Search for the cell housing the specified text and yield its (x, y) center coordinate. 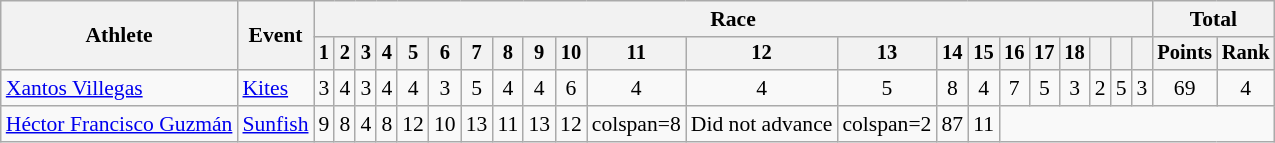
69 (1184, 88)
Kites (275, 88)
Athlete (120, 36)
Points (1184, 54)
16 (1014, 54)
18 (1074, 54)
Event (275, 36)
Rank (1246, 54)
Did not advance (762, 124)
Héctor Francisco Guzmán (120, 124)
Total (1213, 19)
15 (984, 54)
Sunfish (275, 124)
Race (734, 19)
colspan=2 (886, 124)
14 (952, 54)
colspan=8 (636, 124)
17 (1044, 54)
Xantos Villegas (120, 88)
87 (952, 124)
1 (324, 54)
